Locate the cell with the specified text and output its (x, y) center coordinate. 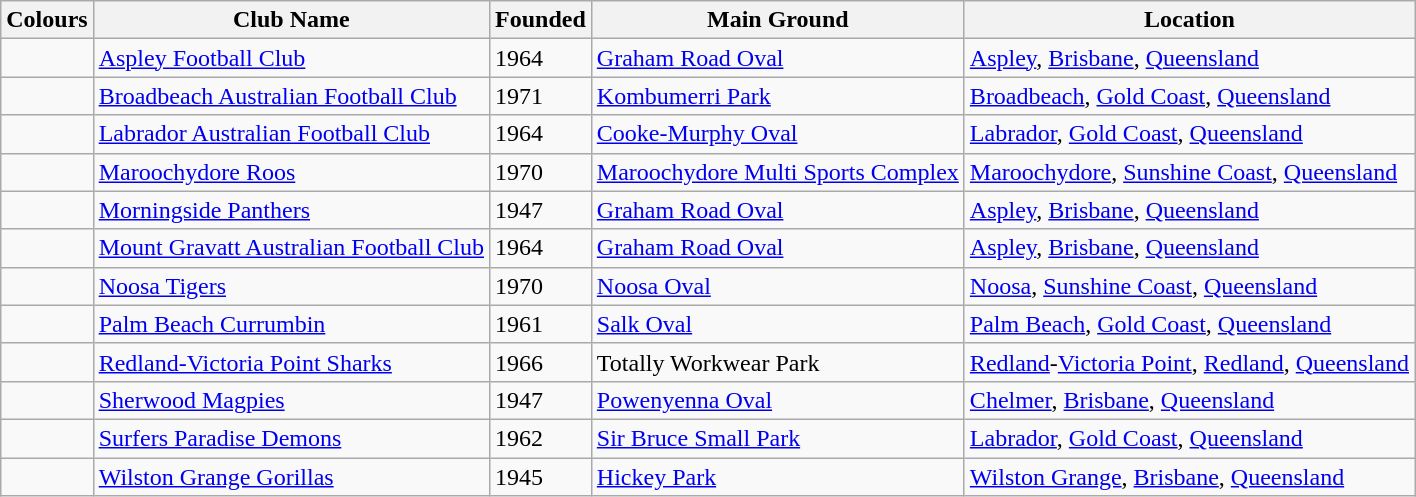
Founded (541, 20)
1971 (541, 96)
Redland-Victoria Point, Redland, Queensland (1189, 362)
Chelmer, Brisbane, Queensland (1189, 400)
Location (1189, 20)
Broadbeach, Gold Coast, Queensland (1189, 96)
Cooke-Murphy Oval (778, 134)
Noosa Tigers (291, 286)
Kombumerri Park (778, 96)
Salk Oval (778, 324)
Aspley Football Club (291, 58)
Broadbeach Australian Football Club (291, 96)
Sir Bruce Small Park (778, 438)
Noosa, Sunshine Coast, Queensland (1189, 286)
Powenyenna Oval (778, 400)
Wilston Grange, Brisbane, Queensland (1189, 477)
Colours (47, 20)
1945 (541, 477)
Mount Gravatt Australian Football Club (291, 248)
Palm Beach, Gold Coast, Queensland (1189, 324)
Maroochydore Multi Sports Complex (778, 172)
Club Name (291, 20)
Main Ground (778, 20)
1962 (541, 438)
Redland-Victoria Point Sharks (291, 362)
1961 (541, 324)
Maroochydore Roos (291, 172)
Labrador Australian Football Club (291, 134)
1966 (541, 362)
Morningside Panthers (291, 210)
Wilston Grange Gorillas (291, 477)
Surfers Paradise Demons (291, 438)
Totally Workwear Park (778, 362)
Hickey Park (778, 477)
Palm Beach Currumbin (291, 324)
Noosa Oval (778, 286)
Sherwood Magpies (291, 400)
Maroochydore, Sunshine Coast, Queensland (1189, 172)
